Identify which cell holds the provided text, then report its (X, Y) central coordinate. 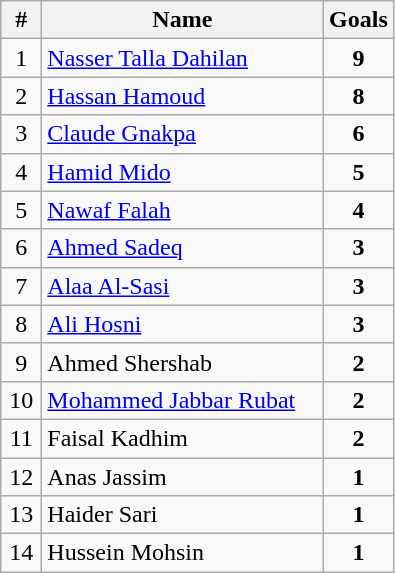
Alaa Al-Sasi (182, 286)
Name (182, 20)
Anas Jassim (182, 477)
Goals (358, 20)
14 (22, 553)
Ahmed Sadeq (182, 248)
Ali Hosni (182, 324)
Hassan Hamoud (182, 96)
Haider Sari (182, 515)
10 (22, 400)
Hamid Mido (182, 172)
Hussein Mohsin (182, 553)
12 (22, 477)
7 (22, 286)
Mohammed Jabbar Rubat (182, 400)
11 (22, 438)
# (22, 20)
Ahmed Shershab (182, 362)
Nasser Talla Dahilan (182, 58)
Faisal Kadhim (182, 438)
Claude Gnakpa (182, 134)
13 (22, 515)
Nawaf Falah (182, 210)
